Locate the cell with the specified text and output its (x, y) center coordinate. 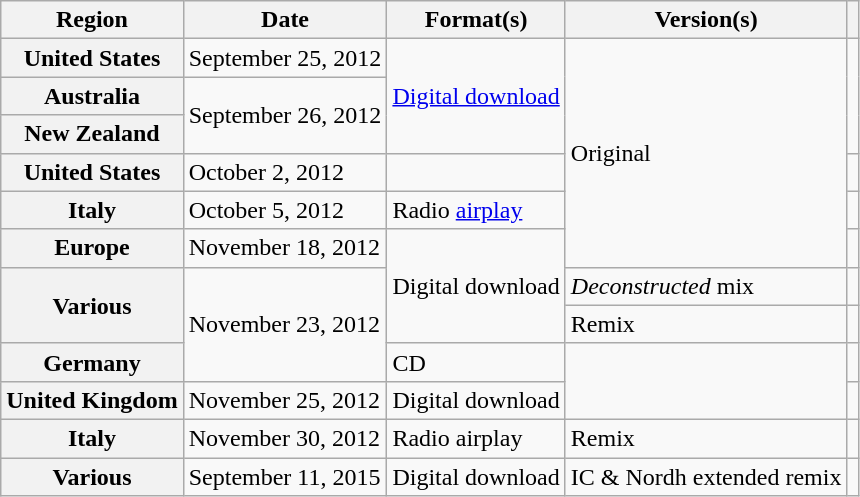
Original (706, 153)
November 25, 2012 (285, 400)
Germany (92, 362)
November 30, 2012 (285, 438)
October 5, 2012 (285, 210)
New Zealand (92, 134)
September 11, 2015 (285, 477)
September 26, 2012 (285, 115)
Format(s) (476, 20)
November 18, 2012 (285, 248)
October 2, 2012 (285, 172)
Australia (92, 96)
United Kingdom (92, 400)
Deconstructed mix (706, 286)
CD (476, 362)
IC & Nordh extended remix (706, 477)
Version(s) (706, 20)
Region (92, 20)
November 23, 2012 (285, 324)
Europe (92, 248)
Date (285, 20)
September 25, 2012 (285, 58)
